Detect which cell encompasses the target text, then output its (x, y) center coordinate. 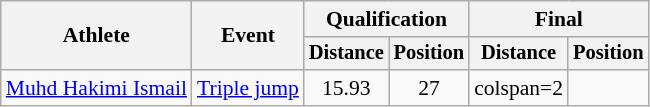
Event (248, 36)
Qualification (386, 19)
15.93 (346, 88)
Athlete (96, 36)
colspan=2 (518, 88)
Muhd Hakimi Ismail (96, 88)
Triple jump (248, 88)
27 (429, 88)
Final (558, 19)
